Provide the [X, Y] coordinate of the cell's center where the given text is located.  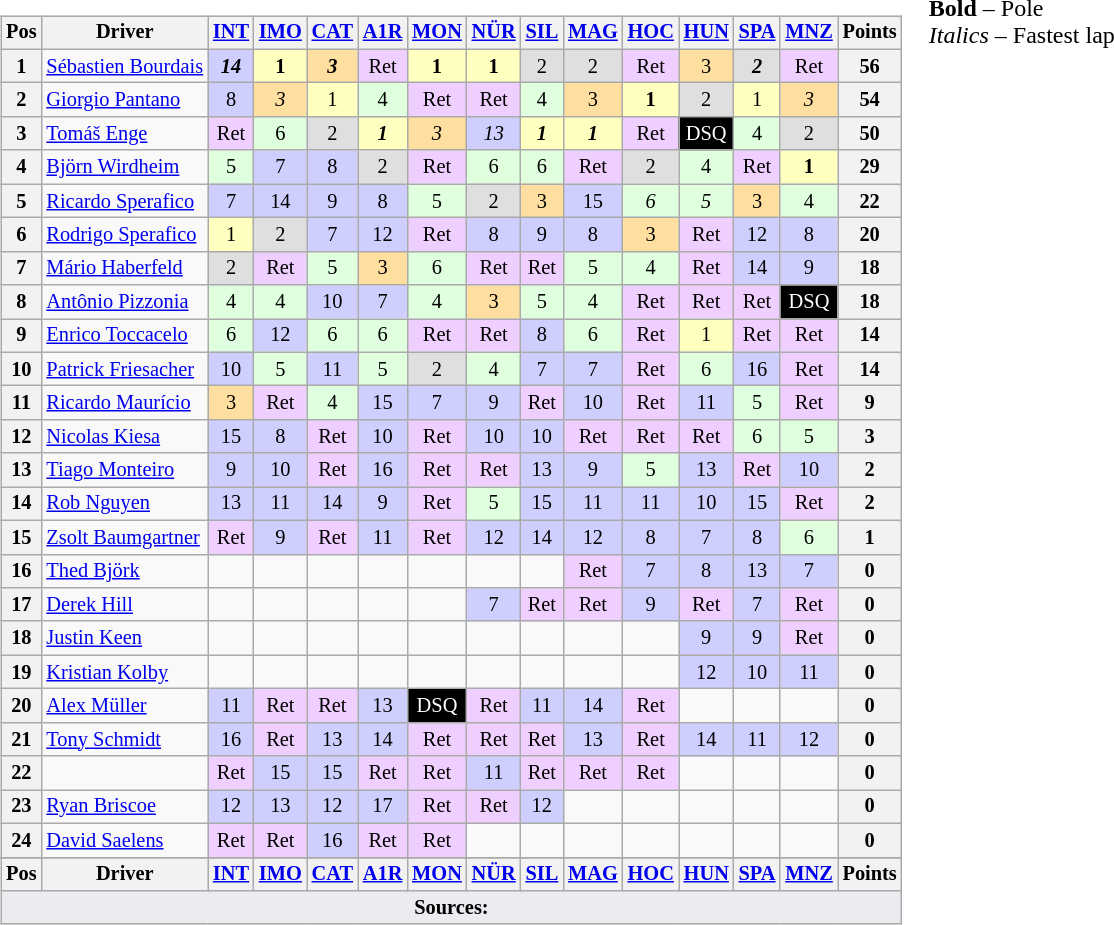
Alex Müller [124, 706]
Kristian Kolby [124, 672]
23 [21, 807]
Rodrigo Sperafico [124, 235]
Giorgio Pantano [124, 100]
Antônio Pizzonia [124, 302]
Rob Nguyen [124, 504]
Thed Björk [124, 571]
Patrick Friesacher [124, 369]
David Saelens [124, 840]
Ryan Briscoe [124, 807]
Enrico Toccacelo [124, 336]
29 [870, 167]
Mário Haberfeld [124, 268]
Ricardo Sperafico [124, 201]
Sources: [451, 908]
Zsolt Baumgartner [124, 537]
Björn Wirdheim [124, 167]
50 [870, 134]
Ricardo Maurício [124, 403]
Justin Keen [124, 638]
Sébastien Bourdais [124, 66]
Tony Schmidt [124, 739]
56 [870, 66]
21 [21, 739]
Nicolas Kiesa [124, 437]
19 [21, 672]
Tomáš Enge [124, 134]
Tiago Monteiro [124, 470]
Derek Hill [124, 605]
54 [870, 100]
24 [21, 840]
